Capture the cell that displays the provided text and extract its [X, Y] central coordinate. 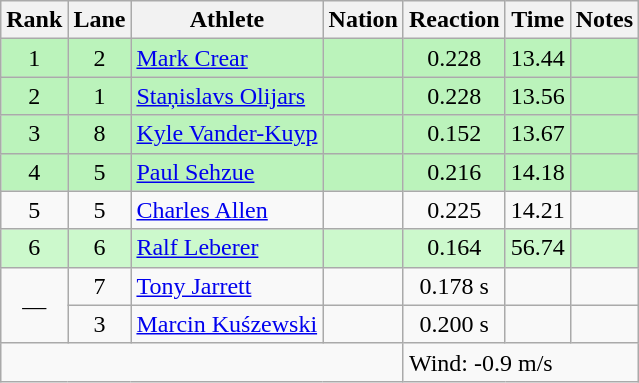
8 [100, 134]
Mark Crear [227, 58]
0.164 [454, 248]
— [34, 305]
Time [538, 20]
7 [100, 286]
0.216 [454, 172]
Nation [363, 20]
4 [34, 172]
13.44 [538, 58]
0.178 s [454, 286]
0.225 [454, 210]
Lane [100, 20]
56.74 [538, 248]
0.200 s [454, 324]
14.21 [538, 210]
13.67 [538, 134]
Athlete [227, 20]
Wind: -0.9 m/s [520, 362]
Charles Allen [227, 210]
14.18 [538, 172]
Kyle Vander-Kuyp [227, 134]
Ralf Leberer [227, 248]
0.152 [454, 134]
Staņislavs Olijars [227, 96]
Reaction [454, 20]
Tony Jarrett [227, 286]
13.56 [538, 96]
Notes [604, 20]
Marcin Kuśzewski [227, 324]
Paul Sehzue [227, 172]
Rank [34, 20]
